From the cell containing the given text, extract its center point as (x, y) coordinate. 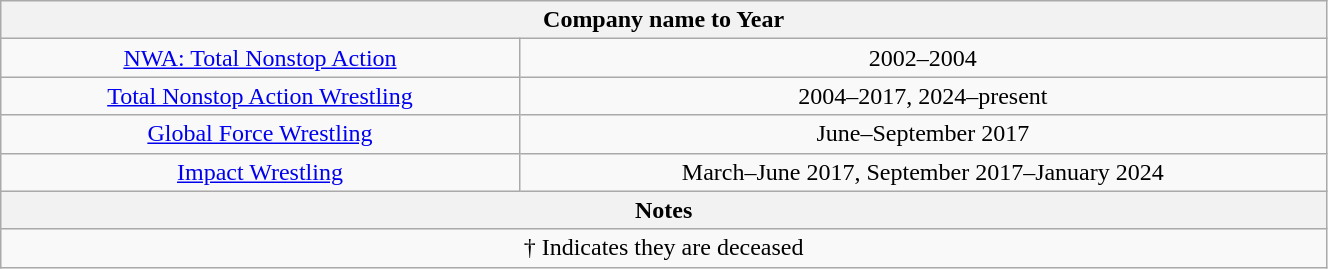
2002–2004 (922, 58)
Notes (664, 210)
Total Nonstop Action Wrestling (260, 96)
June–September 2017 (922, 134)
March–June 2017, September 2017–January 2024 (922, 172)
Company name to Year (664, 20)
† Indicates they are deceased (664, 248)
Impact Wrestling (260, 172)
2004–2017, 2024–present (922, 96)
NWA: Total Nonstop Action (260, 58)
Global Force Wrestling (260, 134)
